Locate the cell with the specified text and output its (x, y) center coordinate. 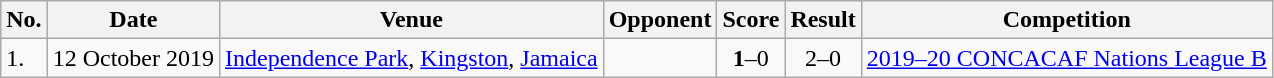
12 October 2019 (133, 58)
Result (823, 20)
Score (751, 20)
Independence Park, Kingston, Jamaica (412, 58)
2019–20 CONCACAF Nations League B (1066, 58)
1–0 (751, 58)
Opponent (660, 20)
Venue (412, 20)
Competition (1066, 20)
Date (133, 20)
1. (24, 58)
2–0 (823, 58)
No. (24, 20)
